Identify which cell holds the provided text, then report its (X, Y) central coordinate. 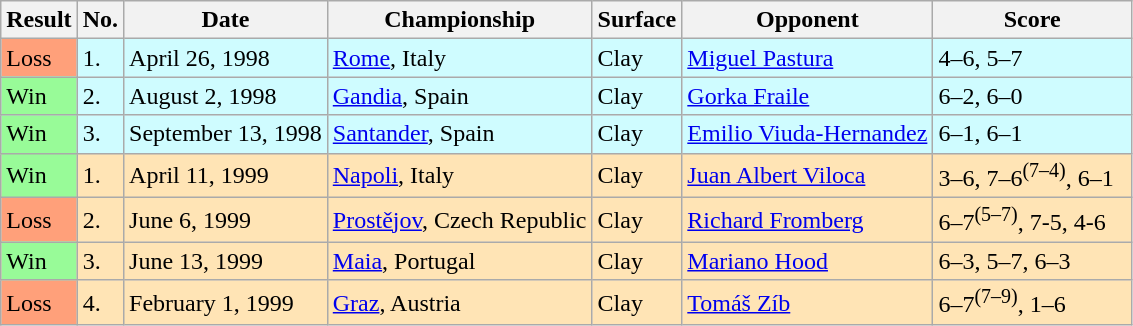
Result (39, 20)
6–3, 5–7, 6–3 (1032, 261)
Gandia, Spain (460, 96)
Miguel Pastura (808, 58)
June 13, 1999 (226, 261)
Score (1032, 20)
Santander, Spain (460, 134)
February 1, 1999 (226, 302)
6–1, 6–1 (1032, 134)
Emilio Viuda-Hernandez (808, 134)
Graz, Austria (460, 302)
Date (226, 20)
April 26, 1998 (226, 58)
6–2, 6–0 (1032, 96)
Gorka Fraile (808, 96)
Maia, Portugal (460, 261)
3–6, 7–6(7–4), 6–1 (1032, 176)
April 11, 1999 (226, 176)
Rome, Italy (460, 58)
No. (100, 20)
Tomáš Zíb (808, 302)
June 6, 1999 (226, 220)
Richard Fromberg (808, 220)
4–6, 5–7 (1032, 58)
Napoli, Italy (460, 176)
Opponent (808, 20)
Championship (460, 20)
Surface (637, 20)
6–7(7–9), 1–6 (1032, 302)
6–7(5–7), 7-5, 4-6 (1032, 220)
August 2, 1998 (226, 96)
Juan Albert Viloca (808, 176)
Mariano Hood (808, 261)
September 13, 1998 (226, 134)
Prostějov, Czech Republic (460, 220)
4. (100, 302)
